Provide the (X, Y) coordinate of the cell's center where the given text is located.  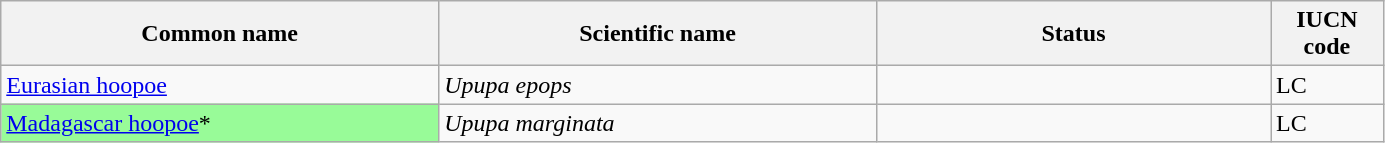
Madagascar hoopoe* (220, 123)
Common name (220, 34)
Eurasian hoopoe (220, 85)
Upupa epops (658, 85)
IUCN code (1328, 34)
Upupa marginata (658, 123)
Scientific name (658, 34)
Status (1073, 34)
